Scan for the cell matching the given text and deliver its [X, Y] coordinate at center. 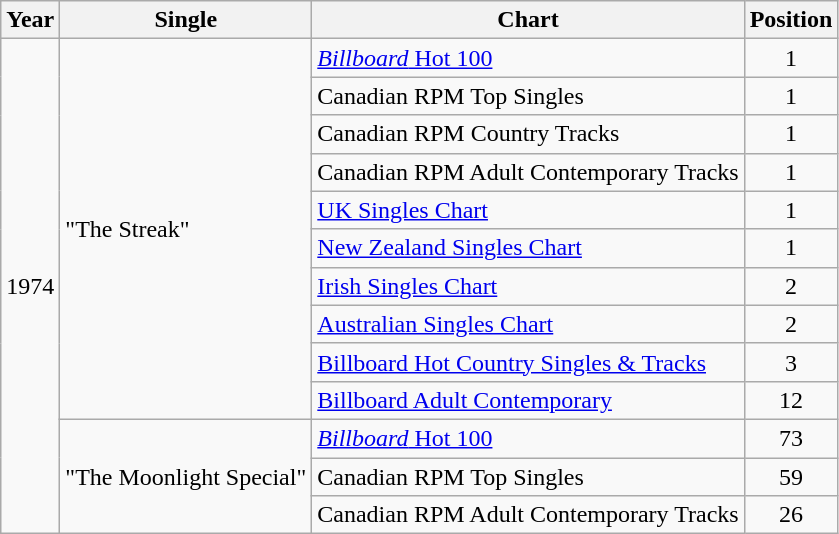
UK Singles Chart [528, 210]
Billboard Hot Country Singles & Tracks [528, 362]
"The Moonlight Special" [186, 476]
"The Streak" [186, 230]
Billboard Adult Contemporary [528, 400]
Single [186, 20]
Irish Singles Chart [528, 286]
Position [791, 20]
Canadian RPM Country Tracks [528, 134]
12 [791, 400]
Chart [528, 20]
Year [30, 20]
New Zealand Singles Chart [528, 248]
1974 [30, 286]
26 [791, 515]
3 [791, 362]
59 [791, 477]
73 [791, 438]
Australian Singles Chart [528, 324]
